From the cell containing the given text, extract its center point as (X, Y) coordinate. 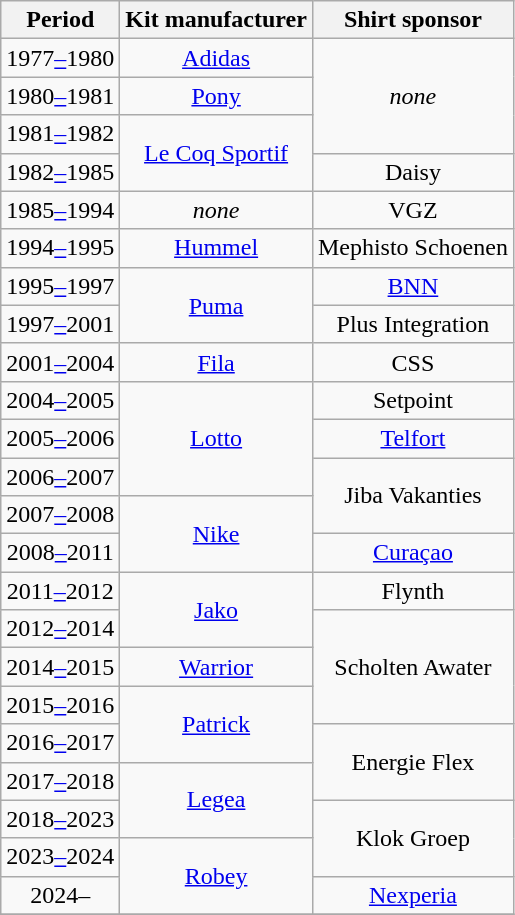
Flynth (412, 591)
2016–2017 (60, 743)
2018–2023 (60, 819)
1994–1995 (60, 248)
Setpoint (412, 400)
Puma (216, 305)
Pony (216, 96)
Shirt sponsor (412, 20)
Hummel (216, 248)
Robey (216, 876)
Telfort (412, 438)
2015–2016 (60, 705)
2005–2006 (60, 438)
Lotto (216, 438)
2001–2004 (60, 362)
Nike (216, 534)
Scholten Awater (412, 667)
Energie Flex (412, 762)
1995–1997 (60, 286)
1985–1994 (60, 210)
Klok Groep (412, 838)
2006–2007 (60, 477)
Daisy (412, 172)
2024– (60, 895)
Le Coq Sportif (216, 153)
Period (60, 20)
1997–2001 (60, 324)
2007–2008 (60, 515)
1980–1981 (60, 96)
Kit manufacturer (216, 20)
Fila (216, 362)
Warrior (216, 667)
1981–1982 (60, 134)
2011–2012 (60, 591)
2014–2015 (60, 667)
1977–1980 (60, 58)
2017–2018 (60, 781)
Plus Integration (412, 324)
Patrick (216, 724)
Jiba Vakanties (412, 496)
Adidas (216, 58)
2008–2011 (60, 553)
Legea (216, 800)
CSS (412, 362)
Jako (216, 610)
1982–1985 (60, 172)
VGZ (412, 210)
BNN (412, 286)
Curaçao (412, 553)
Mephisto Schoenen (412, 248)
2023–2024 (60, 857)
Nexperia (412, 895)
2004–2005 (60, 400)
2012–2014 (60, 629)
